Return (X, Y) of the center of cell containing provided text 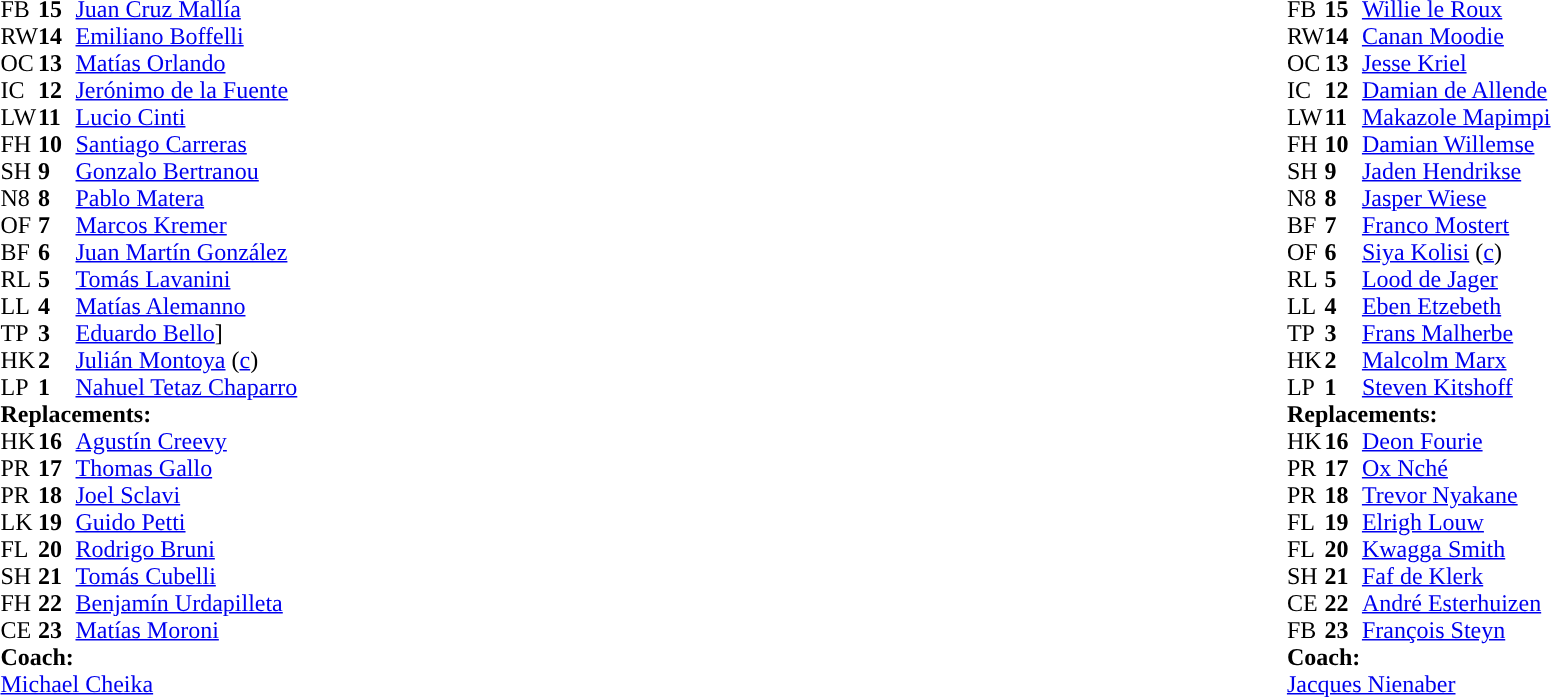
Steven Kitshoff (1456, 388)
Makazole Mapimpi (1456, 118)
Frans Malherbe (1456, 334)
Jerónimo de la Fuente (187, 90)
Malcolm Marx (1456, 360)
Deon Fourie (1456, 442)
François Steyn (1456, 630)
Damian de Allende (1456, 90)
Emiliano Boffelli (187, 36)
Eduardo Bello] (187, 334)
Matías Orlando (187, 64)
Siya Kolisi (c) (1456, 252)
Gonzalo Bertranou (187, 172)
Tomás Lavanini (187, 280)
Trevor Nyakane (1456, 496)
Elrigh Louw (1456, 522)
Guido Petti (187, 522)
LK (19, 522)
Rodrigo Bruni (187, 550)
Nahuel Tetaz Chaparro (187, 388)
Michael Cheika (148, 684)
Jaden Hendrikse (1456, 172)
Franco Mostert (1456, 226)
Jasper Wiese (1456, 198)
Ox Nché (1456, 468)
Marcos Kremer (187, 226)
FB (1306, 630)
Pablo Matera (187, 198)
Tomás Cubelli (187, 576)
Canan Moodie (1456, 36)
Eben Etzebeth (1456, 306)
Agustín Creevy (187, 442)
Matías Moroni (187, 630)
Matías Alemanno (187, 306)
Lucio Cinti (187, 118)
Benjamín Urdapilleta (187, 604)
Joel Sclavi (187, 496)
Kwagga Smith (1456, 550)
Faf de Klerk (1456, 576)
Jesse Kriel (1456, 64)
Lood de Jager (1456, 280)
Julián Montoya (c) (187, 360)
Damian Willemse (1456, 144)
Santiago Carreras (187, 144)
Juan Martín González (187, 252)
Jacques Nienaber (1419, 684)
André Esterhuizen (1456, 604)
Thomas Gallo (187, 468)
